Detect which cell encompasses the target text, then output its (X, Y) center coordinate. 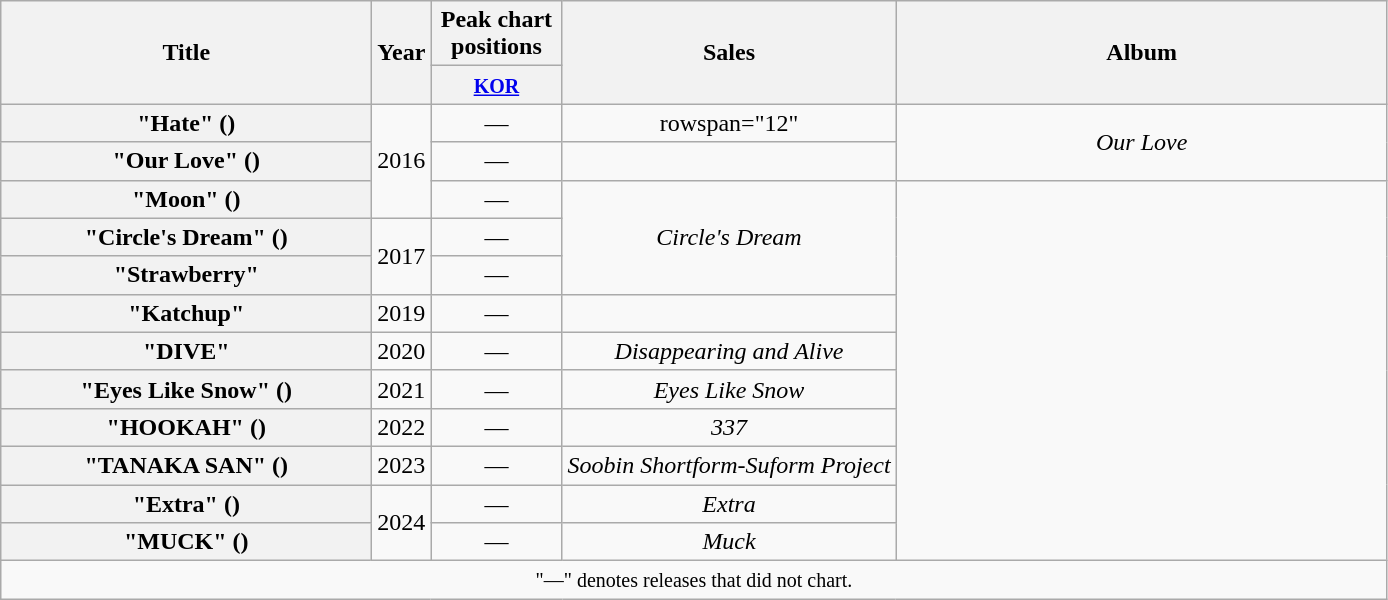
Year (402, 52)
2020 (402, 351)
"TANAKA SAN" () (186, 465)
2024 (402, 522)
"Hate" () (186, 123)
"Extra" () (186, 503)
rowspan="12" (729, 123)
2019 (402, 313)
"Circle's Dream" () (186, 237)
"Katchup" (186, 313)
Circle's Dream (729, 237)
"—" denotes releases that did not chart. (694, 580)
Album (1142, 52)
Our Love (1142, 142)
Title (186, 52)
2016 (402, 161)
"HOOKAH" () (186, 427)
"Strawberry" (186, 275)
2023 (402, 465)
"Our Love" () (186, 161)
"Moon" () (186, 199)
Peak chart positions (496, 34)
Eyes Like Snow (729, 389)
Extra (729, 503)
KOR (496, 85)
2021 (402, 389)
2017 (402, 256)
337 (729, 427)
Sales (729, 52)
Muck (729, 542)
2022 (402, 427)
"MUCK" () (186, 542)
Disappearing and Alive (729, 351)
Soobin Shortform-Suform Project (729, 465)
"DIVE" (186, 351)
"Eyes Like Snow" () (186, 389)
